Extract the (X, Y) coordinate from the center of the cell holding the provided text.  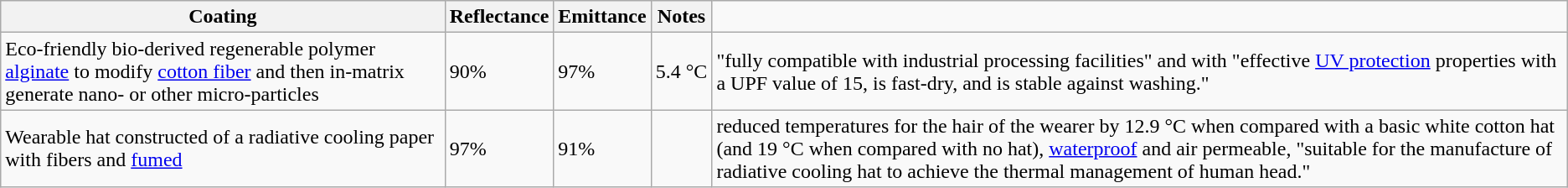
Coating (223, 17)
Wearable hat constructed of a radiative cooling paper with fibers and fumed (223, 149)
Emittance (602, 17)
Eco-friendly bio-derived regenerable polymer alginate to modify cotton fiber and then in-matrix generate nano- or other micro-particles (223, 71)
Reflectance (499, 17)
91% (602, 149)
90% (499, 71)
5.4 °C (682, 71)
Notes (682, 17)
